Pinpoint the cell where the given text exists, returning its [x, y] midpoint coordinate. 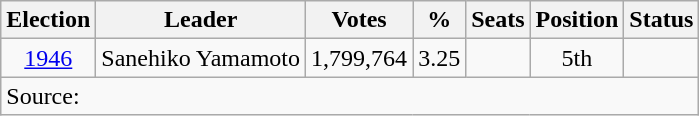
Leader [201, 20]
Election [48, 20]
1,799,764 [360, 58]
Position [577, 20]
Votes [360, 20]
5th [577, 58]
Seats [498, 20]
% [440, 20]
Status [662, 20]
3.25 [440, 58]
1946 [48, 58]
Sanehiko Yamamoto [201, 58]
Source: [350, 96]
